Extract the (X, Y) coordinate from the center of the cell holding the provided text.  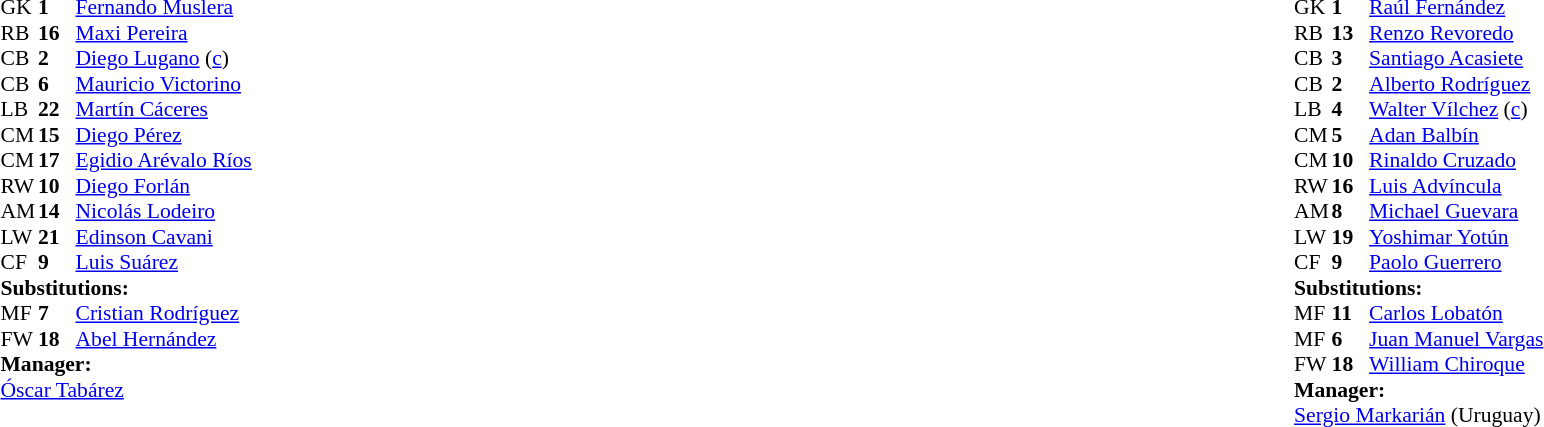
Cristian Rodríguez (164, 313)
William Chiroque (1456, 365)
Yoshimar Yotún (1456, 237)
8 (1351, 211)
Nicolás Lodeiro (164, 211)
Renzo Revoredo (1456, 33)
11 (1351, 313)
Luis Advíncula (1456, 186)
14 (57, 211)
Luis Suárez (164, 263)
3 (1351, 59)
Maxi Pereira (164, 33)
Diego Lugano (c) (164, 59)
Diego Forlán (164, 186)
15 (57, 135)
Santiago Acasiete (1456, 59)
Carlos Lobatón (1456, 313)
Juan Manuel Vargas (1456, 339)
Adan Balbín (1456, 135)
13 (1351, 33)
Paolo Guerrero (1456, 263)
7 (57, 313)
22 (57, 109)
5 (1351, 135)
Mauricio Victorino (164, 84)
Óscar Tabárez (126, 390)
4 (1351, 109)
21 (57, 237)
Edinson Cavani (164, 237)
19 (1351, 237)
Martín Cáceres (164, 109)
17 (57, 161)
Walter Vílchez (c) (1456, 109)
Abel Hernández (164, 339)
Diego Pérez (164, 135)
Rinaldo Cruzado (1456, 161)
Alberto Rodríguez (1456, 84)
Egidio Arévalo Ríos (164, 161)
Michael Guevara (1456, 211)
